From the cell containing the given text, extract its center point as [x, y] coordinate. 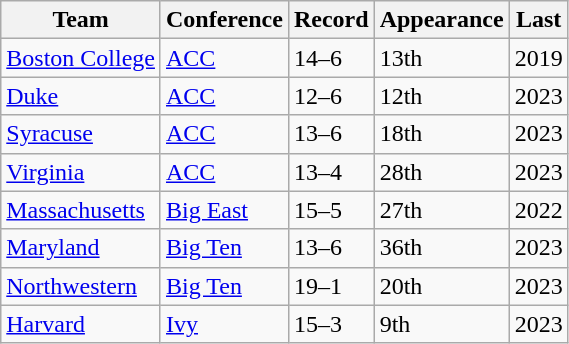
Boston College [81, 58]
27th [442, 210]
2019 [538, 58]
9th [442, 324]
Virginia [81, 172]
Massachusetts [81, 210]
Big East [224, 210]
Syracuse [81, 134]
Ivy [224, 324]
15–3 [331, 324]
Duke [81, 96]
19–1 [331, 286]
15–5 [331, 210]
12th [442, 96]
28th [442, 172]
2022 [538, 210]
14–6 [331, 58]
Conference [224, 20]
13th [442, 58]
Northwestern [81, 286]
Record [331, 20]
Maryland [81, 248]
12–6 [331, 96]
20th [442, 286]
Team [81, 20]
Appearance [442, 20]
18th [442, 134]
36th [442, 248]
Last [538, 20]
13–4 [331, 172]
Harvard [81, 324]
